Return the [X, Y] coordinate for the center point of the cell that contains the specified text.  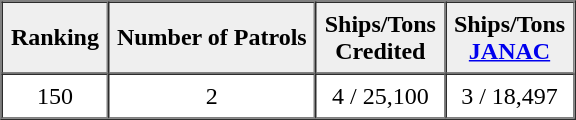
Number of Patrols [212, 38]
Ranking [55, 38]
3 / 18,497 [510, 96]
150 [55, 96]
Ships/Tons Credited [380, 38]
Ships/Tons JANAC [510, 38]
4 / 25,100 [380, 96]
2 [212, 96]
